Provide the [x, y] coordinate of the cell's center where the given text is located.  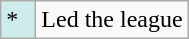
* [18, 20]
Led the league [112, 20]
